Determine the (X, Y) coordinate at the center of the cell enclosing the given text.  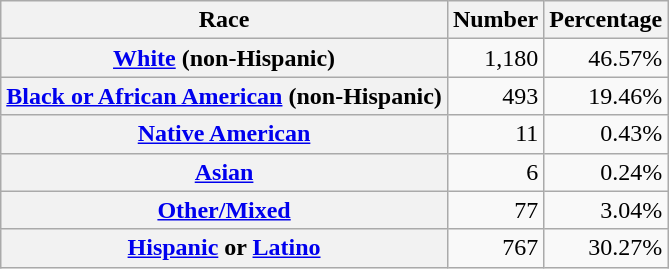
Native American (224, 134)
Other/Mixed (224, 210)
6 (495, 172)
30.27% (606, 248)
0.24% (606, 172)
19.46% (606, 96)
11 (495, 134)
Black or African American (non-Hispanic) (224, 96)
Race (224, 20)
White (non-Hispanic) (224, 58)
767 (495, 248)
493 (495, 96)
1,180 (495, 58)
Number (495, 20)
77 (495, 210)
46.57% (606, 58)
3.04% (606, 210)
Hispanic or Latino (224, 248)
0.43% (606, 134)
Asian (224, 172)
Percentage (606, 20)
